Identify which cell holds the provided text, then report its (X, Y) central coordinate. 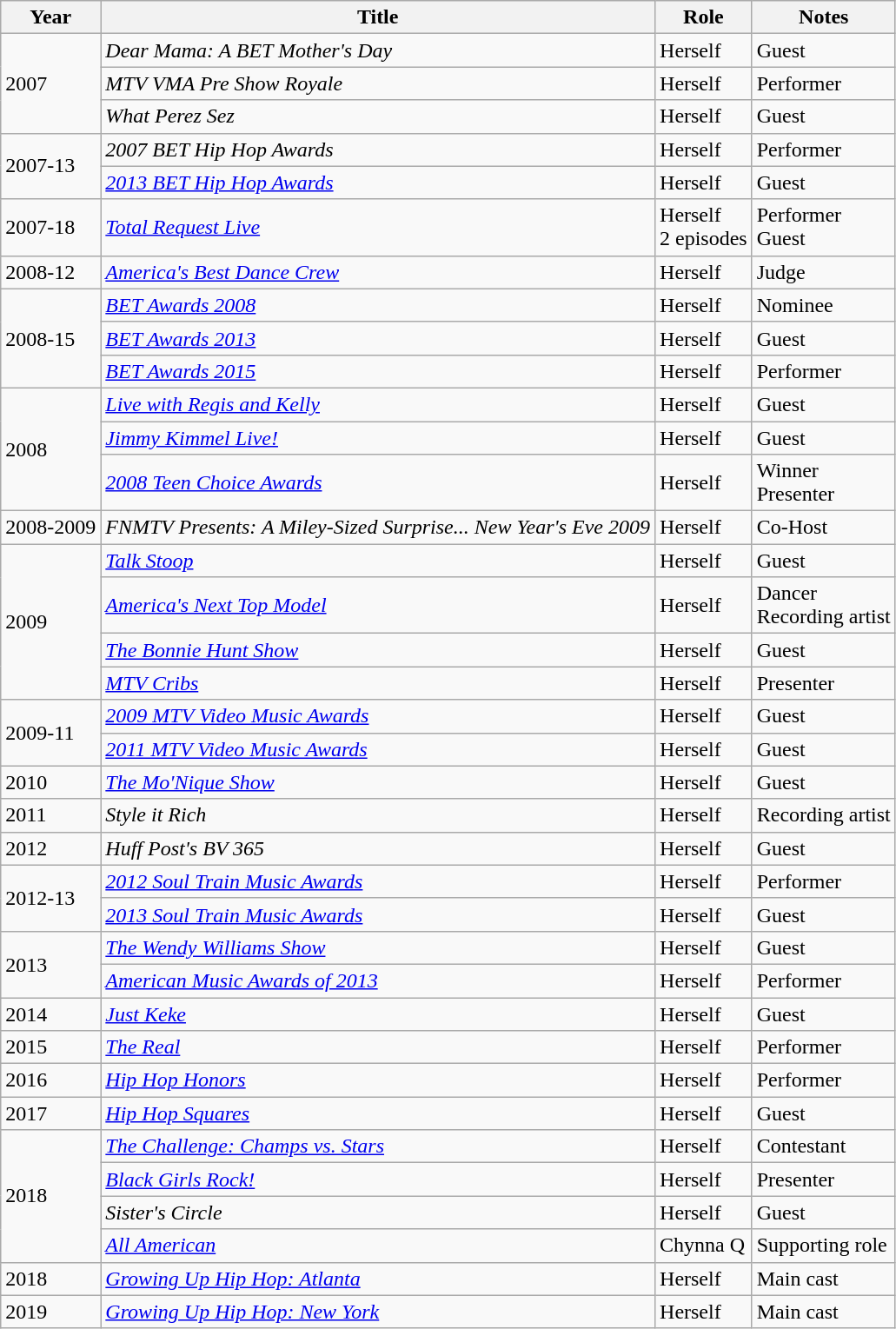
Herself 2 episodes (704, 228)
Year (50, 17)
2011 MTV Video Music Awards (378, 749)
Huff Post's BV 365 (378, 848)
2017 (50, 1113)
Notes (824, 17)
FNMTV Presents: A Miley-Sized Surprise... New Year's Eve 2009 (378, 528)
The Mo'Nique Show (378, 782)
Hip Hop Squares (378, 1113)
2008-2009 (50, 528)
Growing Up Hip Hop: Atlanta (378, 1279)
2008 Teen Choice Awards (378, 483)
2019 (50, 1312)
Growing Up Hip Hop: New York (378, 1312)
Just Keke (378, 1014)
2008-12 (50, 272)
2007-18 (50, 228)
2014 (50, 1014)
2010 (50, 782)
The Challenge: Champs vs. Stars (378, 1146)
2012 (50, 848)
MTV Cribs (378, 683)
BET Awards 2008 (378, 305)
Co-Host (824, 528)
Nominee (824, 305)
The Real (378, 1047)
MTV VMA Pre Show Royale (378, 83)
What Perez Sez (378, 116)
Talk Stoop (378, 561)
PerformerGuest (824, 228)
Title (378, 17)
Live with Regis and Kelly (378, 404)
Hip Hop Honors (378, 1080)
BET Awards 2015 (378, 371)
2007 (50, 83)
2015 (50, 1047)
2012 Soul Train Music Awards (378, 881)
Supporting role (824, 1246)
2007 BET Hip Hop Awards (378, 150)
2008-15 (50, 338)
WinnerPresenter (824, 483)
2009-11 (50, 733)
2016 (50, 1080)
Sister's Circle (378, 1213)
Black Girls Rock! (378, 1179)
All American (378, 1246)
America's Best Dance Crew (378, 272)
DancerRecording artist (824, 605)
Dear Mama: A BET Mother's Day (378, 50)
The Bonnie Hunt Show (378, 650)
2013 (50, 964)
2009 MTV Video Music Awards (378, 716)
2008 (50, 449)
2007-13 (50, 166)
2009 (50, 622)
American Music Awards of 2013 (378, 980)
America's Next Top Model (378, 605)
Recording artist (824, 815)
2013 BET Hip Hop Awards (378, 183)
Judge (824, 272)
Style it Rich (378, 815)
2012-13 (50, 898)
BET Awards 2013 (378, 338)
The Wendy Williams Show (378, 947)
2011 (50, 815)
2013 Soul Train Music Awards (378, 914)
Chynna Q (704, 1246)
Total Request Live (378, 228)
Role (704, 17)
Contestant (824, 1146)
Jimmy Kimmel Live! (378, 437)
